For the text-containing cell, return its midpoint in [x, y] coordinate format. 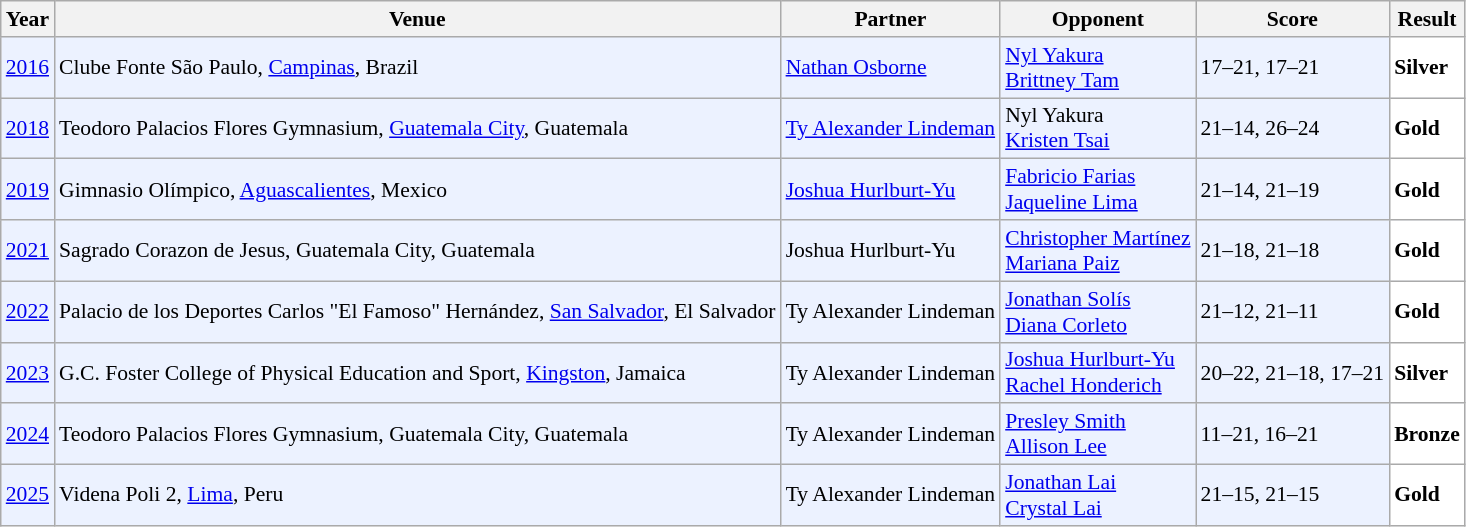
Sagrado Corazon de Jesus, Guatemala City, Guatemala [418, 250]
2021 [28, 250]
2016 [28, 68]
21–14, 26–24 [1293, 128]
2025 [28, 496]
Result [1427, 19]
2023 [28, 372]
Christopher Martínez Mariana Paiz [1098, 250]
2024 [28, 434]
Gimnasio Olímpico, Aguascalientes, Mexico [418, 190]
Partner [891, 19]
Score [1293, 19]
Bronze [1427, 434]
Clube Fonte São Paulo, Campinas, Brazil [418, 68]
Venue [418, 19]
2019 [28, 190]
21–15, 21–15 [1293, 496]
Jonathan Lai Crystal Lai [1098, 496]
Joshua Hurlburt-Yu Rachel Honderich [1098, 372]
17–21, 17–21 [1293, 68]
21–14, 21–19 [1293, 190]
Jonathan Solís Diana Corleto [1098, 312]
2018 [28, 128]
G.C. Foster College of Physical Education and Sport, Kingston, Jamaica [418, 372]
20–22, 21–18, 17–21 [1293, 372]
21–18, 21–18 [1293, 250]
2022 [28, 312]
Presley Smith Allison Lee [1098, 434]
11–21, 16–21 [1293, 434]
Videna Poli 2, Lima, Peru [418, 496]
Opponent [1098, 19]
Nyl Yakura Brittney Tam [1098, 68]
Nyl Yakura Kristen Tsai [1098, 128]
21–12, 21–11 [1293, 312]
Year [28, 19]
Fabricio Farias Jaqueline Lima [1098, 190]
Nathan Osborne [891, 68]
Palacio de los Deportes Carlos "El Famoso" Hernández, San Salvador, El Salvador [418, 312]
